Detect which cell encompasses the target text, then output its [x, y] center coordinate. 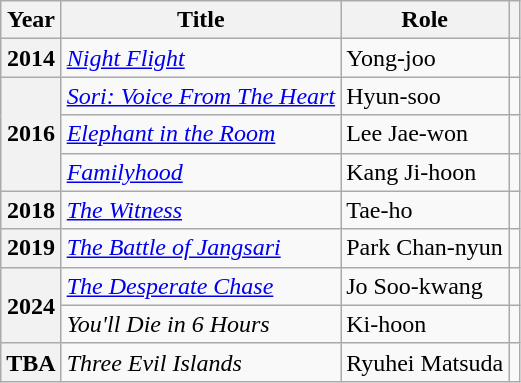
Park Chan-nyun [425, 248]
Year [31, 20]
Lee Jae-won [425, 134]
Elephant in the Room [200, 134]
Familyhood [200, 172]
Jo Soo-kwang [425, 286]
TBA [31, 362]
Kang Ji-hoon [425, 172]
Role [425, 20]
2016 [31, 134]
Three Evil Islands [200, 362]
2014 [31, 58]
Night Flight [200, 58]
2019 [31, 248]
Yong-joo [425, 58]
Title [200, 20]
Ryuhei Matsuda [425, 362]
2024 [31, 305]
The Battle of Jangsari [200, 248]
Hyun-soo [425, 96]
2018 [31, 210]
Ki-hoon [425, 324]
The Witness [200, 210]
Sori: Voice From The Heart [200, 96]
The Desperate Chase [200, 286]
You'll Die in 6 Hours [200, 324]
Tae-ho [425, 210]
